Pinpoint the cell where the given text exists, returning its [x, y] midpoint coordinate. 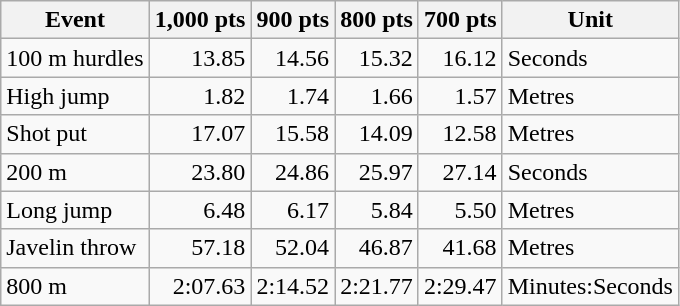
1.57 [460, 96]
900 pts [293, 20]
700 pts [460, 20]
800 m [75, 286]
15.32 [377, 58]
23.80 [200, 172]
17.07 [200, 134]
Minutes:Seconds [590, 286]
1,000 pts [200, 20]
800 pts [377, 20]
15.58 [293, 134]
High jump [75, 96]
14.56 [293, 58]
41.68 [460, 248]
12.58 [460, 134]
57.18 [200, 248]
5.50 [460, 210]
25.97 [377, 172]
Unit [590, 20]
Shot put [75, 134]
6.17 [293, 210]
16.12 [460, 58]
52.04 [293, 248]
2:14.52 [293, 286]
2:07.63 [200, 286]
1.82 [200, 96]
Javelin throw [75, 248]
13.85 [200, 58]
6.48 [200, 210]
1.74 [293, 96]
14.09 [377, 134]
Event [75, 20]
46.87 [377, 248]
100 m hurdles [75, 58]
24.86 [293, 172]
2:29.47 [460, 286]
Long jump [75, 210]
5.84 [377, 210]
200 m [75, 172]
27.14 [460, 172]
1.66 [377, 96]
2:21.77 [377, 286]
